From the cell containing the given text, extract its center point as (X, Y) coordinate. 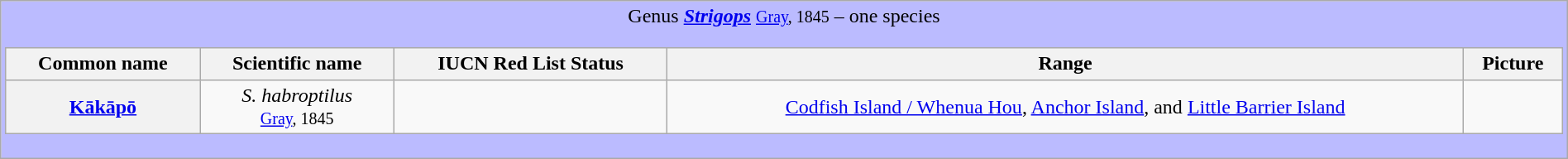
Scientific name (298, 64)
Kākāpō (103, 106)
Picture (1513, 64)
IUCN Red List Status (531, 64)
Codfish Island / Whenua Hou, Anchor Island, and Little Barrier Island (1065, 106)
Range (1065, 64)
Common name (103, 64)
S. habroptilus Gray, 1845 (298, 106)
